Output the (x, y) coordinate of the center of the cell containing the given text.  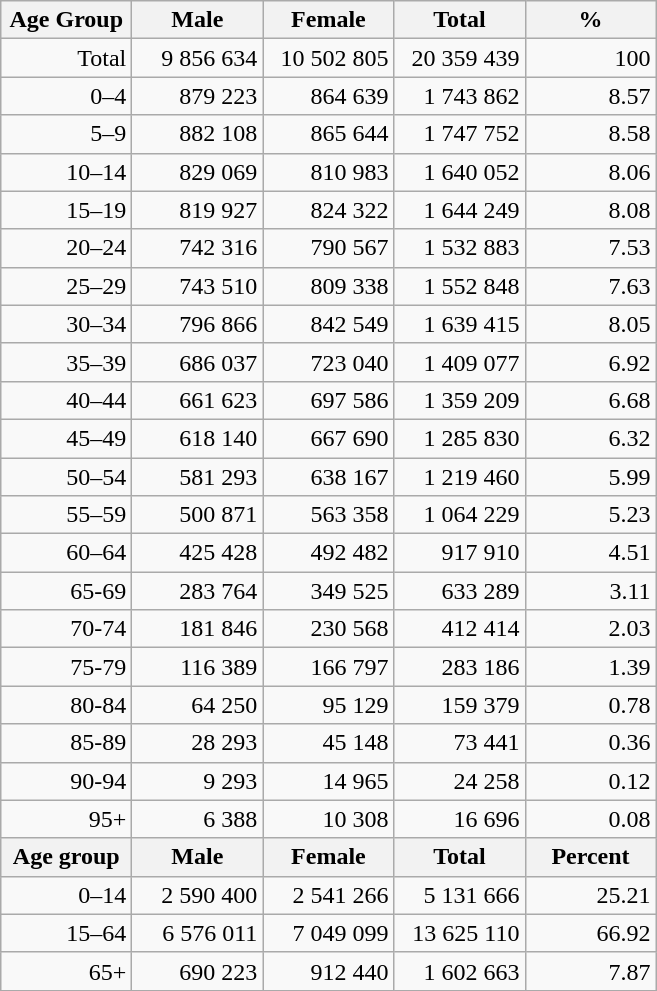
819 927 (198, 210)
95+ (66, 819)
10 308 (328, 819)
283 186 (460, 667)
1 359 209 (460, 400)
661 623 (198, 400)
810 983 (328, 172)
73 441 (460, 743)
35–39 (66, 362)
1 644 249 (460, 210)
65-69 (66, 591)
3.11 (590, 591)
790 567 (328, 248)
55–59 (66, 515)
90-94 (66, 781)
6.92 (590, 362)
95 129 (328, 705)
1 747 752 (460, 134)
45–49 (66, 438)
85-89 (66, 743)
865 644 (328, 134)
1 409 077 (460, 362)
50–54 (66, 477)
0–4 (66, 96)
1 532 883 (460, 248)
723 040 (328, 362)
230 568 (328, 629)
40–44 (66, 400)
10 502 805 (328, 58)
20 359 439 (460, 58)
842 549 (328, 324)
66.92 (590, 933)
1 639 415 (460, 324)
6.68 (590, 400)
809 338 (328, 286)
412 414 (460, 629)
7 049 099 (328, 933)
8.58 (590, 134)
1 064 229 (460, 515)
686 037 (198, 362)
633 289 (460, 591)
15–19 (66, 210)
2.03 (590, 629)
6 388 (198, 819)
2 541 266 (328, 895)
Percent (590, 857)
1 640 052 (460, 172)
1 285 830 (460, 438)
7.53 (590, 248)
0–14 (66, 895)
618 140 (198, 438)
743 510 (198, 286)
7.63 (590, 286)
2 590 400 (198, 895)
500 871 (198, 515)
7.87 (590, 971)
80-84 (66, 705)
8.57 (590, 96)
0.08 (590, 819)
690 223 (198, 971)
14 965 (328, 781)
25.21 (590, 895)
Age group (66, 857)
864 639 (328, 96)
697 586 (328, 400)
30–34 (66, 324)
9 293 (198, 781)
159 379 (460, 705)
16 696 (460, 819)
5 131 666 (460, 895)
13 625 110 (460, 933)
8.05 (590, 324)
116 389 (198, 667)
28 293 (198, 743)
1.39 (590, 667)
64 250 (198, 705)
75-79 (66, 667)
349 525 (328, 591)
15–64 (66, 933)
912 440 (328, 971)
65+ (66, 971)
8.08 (590, 210)
6.32 (590, 438)
917 910 (460, 553)
10–14 (66, 172)
0.78 (590, 705)
8.06 (590, 172)
5.99 (590, 477)
1 743 862 (460, 96)
70-74 (66, 629)
796 866 (198, 324)
1 602 663 (460, 971)
181 846 (198, 629)
1 219 460 (460, 477)
5–9 (66, 134)
1 552 848 (460, 286)
824 322 (328, 210)
667 690 (328, 438)
742 316 (198, 248)
45 148 (328, 743)
563 358 (328, 515)
283 764 (198, 591)
9 856 634 (198, 58)
25–29 (66, 286)
492 482 (328, 553)
166 797 (328, 667)
60–64 (66, 553)
882 108 (198, 134)
638 167 (328, 477)
6 576 011 (198, 933)
829 069 (198, 172)
879 223 (198, 96)
Age Group (66, 20)
4.51 (590, 553)
5.23 (590, 515)
0.36 (590, 743)
% (590, 20)
0.12 (590, 781)
20–24 (66, 248)
581 293 (198, 477)
425 428 (198, 553)
100 (590, 58)
24 258 (460, 781)
